Search for the cell housing the specified text and yield its (x, y) center coordinate. 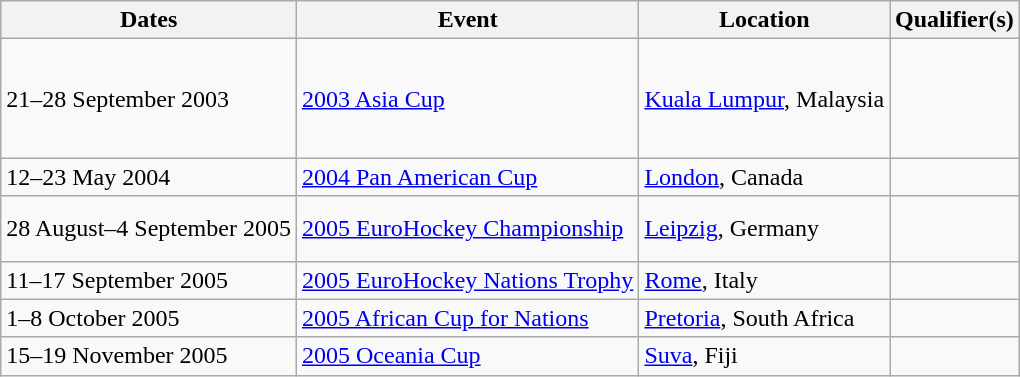
2005 Oceania Cup (467, 356)
Event (467, 20)
Dates (149, 20)
Rome, Italy (764, 280)
28 August–4 September 2005 (149, 228)
2004 Pan American Cup (467, 177)
21–28 September 2003 (149, 98)
11–17 September 2005 (149, 280)
2005 EuroHockey Championship (467, 228)
2005 African Cup for Nations (467, 318)
Suva, Fiji (764, 356)
Qualifier(s) (955, 20)
1–8 October 2005 (149, 318)
2003 Asia Cup (467, 98)
Pretoria, South Africa (764, 318)
12–23 May 2004 (149, 177)
London, Canada (764, 177)
2005 EuroHockey Nations Trophy (467, 280)
Leipzig, Germany (764, 228)
15–19 November 2005 (149, 356)
Location (764, 20)
Kuala Lumpur, Malaysia (764, 98)
